Determine the [x, y] coordinate at the center of the cell enclosing the given text.  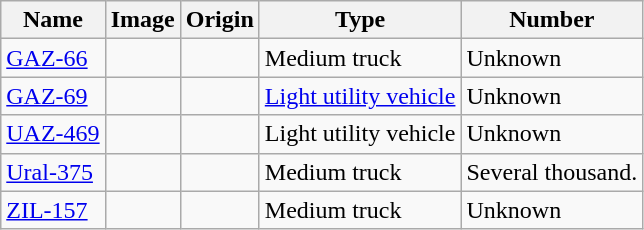
Name [53, 20]
Origin [220, 20]
Type [360, 20]
Number [552, 20]
Image [142, 20]
GAZ-69 [53, 96]
Ural-375 [53, 172]
Several thousand. [552, 172]
UAZ-469 [53, 134]
GAZ-66 [53, 58]
ZIL-157 [53, 210]
